Scan for the cell matching the given text and deliver its [X, Y] coordinate at center. 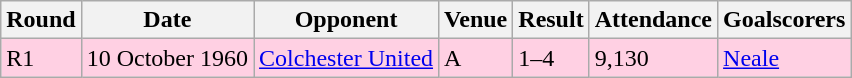
Venue [476, 20]
Date [167, 20]
A [476, 58]
1–4 [551, 58]
Neale [784, 58]
9,130 [653, 58]
Colchester United [346, 58]
Goalscorers [784, 20]
Attendance [653, 20]
R1 [41, 58]
10 October 1960 [167, 58]
Opponent [346, 20]
Result [551, 20]
Round [41, 20]
